Pinpoint the cell where the given text exists, returning its (X, Y) midpoint coordinate. 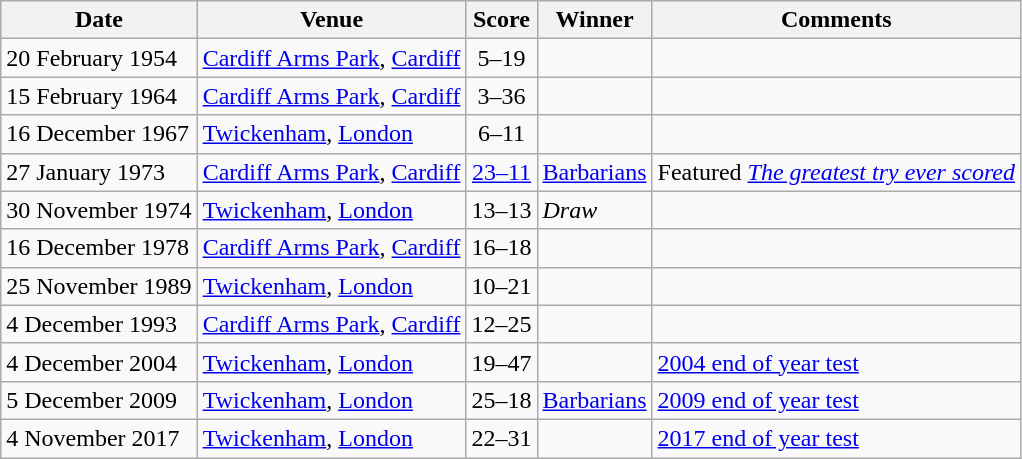
Featured The greatest try ever scored (836, 172)
15 February 1964 (99, 96)
27 January 1973 (99, 172)
5 December 2009 (99, 400)
Score (502, 20)
16–18 (502, 248)
16 December 1967 (99, 134)
22–31 (502, 438)
19–47 (502, 362)
12–25 (502, 324)
2017 end of year test (836, 438)
4 December 1993 (99, 324)
23–11 (502, 172)
Winner (594, 20)
Date (99, 20)
4 November 2017 (99, 438)
16 December 1978 (99, 248)
4 December 2004 (99, 362)
5–19 (502, 58)
Venue (332, 20)
13–13 (502, 210)
Draw (594, 210)
2004 end of year test (836, 362)
2009 end of year test (836, 400)
3–36 (502, 96)
6–11 (502, 134)
20 February 1954 (99, 58)
25 November 1989 (99, 286)
30 November 1974 (99, 210)
Comments (836, 20)
10–21 (502, 286)
25–18 (502, 400)
